Search for the cell housing the specified text and yield its [x, y] center coordinate. 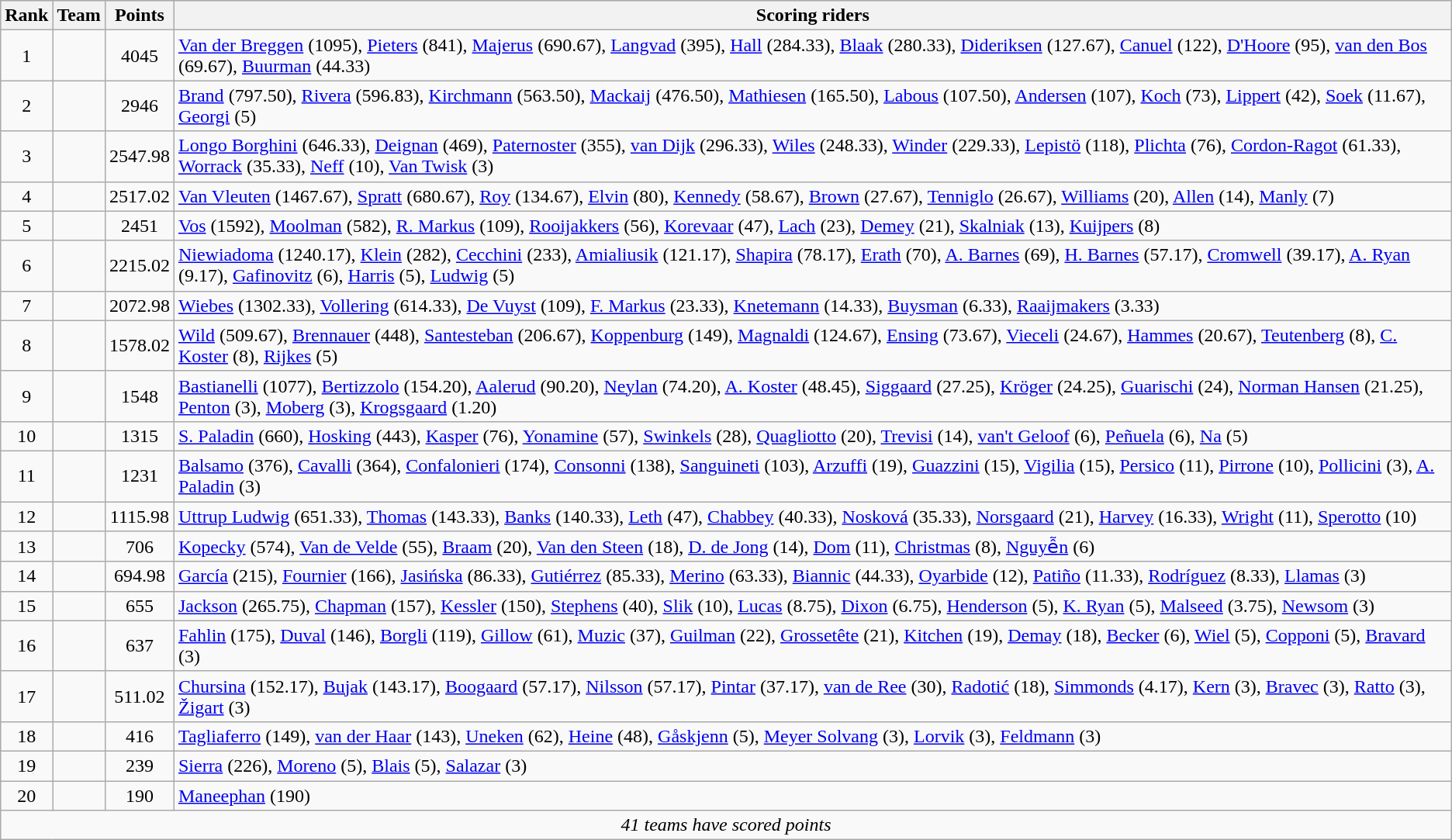
Sierra (226), Moreno (5), Blais (5), Salazar (3) [813, 766]
11 [26, 476]
2451 [140, 226]
2 [26, 105]
2547.98 [140, 157]
1115.98 [140, 516]
Tagliaferro (149), van der Haar (143), Uneken (62), Heine (48), Gåskjenn (5), Meyer Solvang (3), Lorvik (3), Feldmann (3) [813, 736]
18 [26, 736]
S. Paladin (660), Hosking (443), Kasper (76), Yonamine (57), Swinkels (28), Quagliotto (20), Trevisi (14), van't Geloof (6), Peñuela (6), Na (5) [813, 436]
655 [140, 606]
4 [26, 196]
2215.02 [140, 265]
Maneephan (190) [813, 795]
2946 [140, 105]
239 [140, 766]
3 [26, 157]
1231 [140, 476]
706 [140, 547]
14 [26, 576]
637 [140, 645]
1578.02 [140, 346]
10 [26, 436]
694.98 [140, 576]
19 [26, 766]
12 [26, 516]
Vos (1592), Moolman (582), R. Markus (109), Rooijakkers (56), Korevaar (47), Lach (23), Demey (21), Skalniak (13), Kuijpers (8) [813, 226]
4045 [140, 56]
190 [140, 795]
Wiebes (1302.33), Vollering (614.33), De Vuyst (109), F. Markus (23.33), Knetemann (14.33), Buysman (6.33), Raaijmakers (3.33) [813, 306]
41 teams have scored points [726, 825]
Rank [26, 16]
7 [26, 306]
2072.98 [140, 306]
1 [26, 56]
15 [26, 606]
Team [79, 16]
8 [26, 346]
20 [26, 795]
Points [140, 16]
13 [26, 547]
Scoring riders [813, 16]
1548 [140, 396]
2517.02 [140, 196]
16 [26, 645]
9 [26, 396]
6 [26, 265]
511.02 [140, 697]
17 [26, 697]
Kopecky (574), Van de Velde (55), Braam (20), Van den Steen (18), D. de Jong (14), Dom (11), Christmas (8), Nguyễn (6) [813, 547]
416 [140, 736]
5 [26, 226]
1315 [140, 436]
